Scan for the cell matching the given text and deliver its (X, Y) coordinate at center. 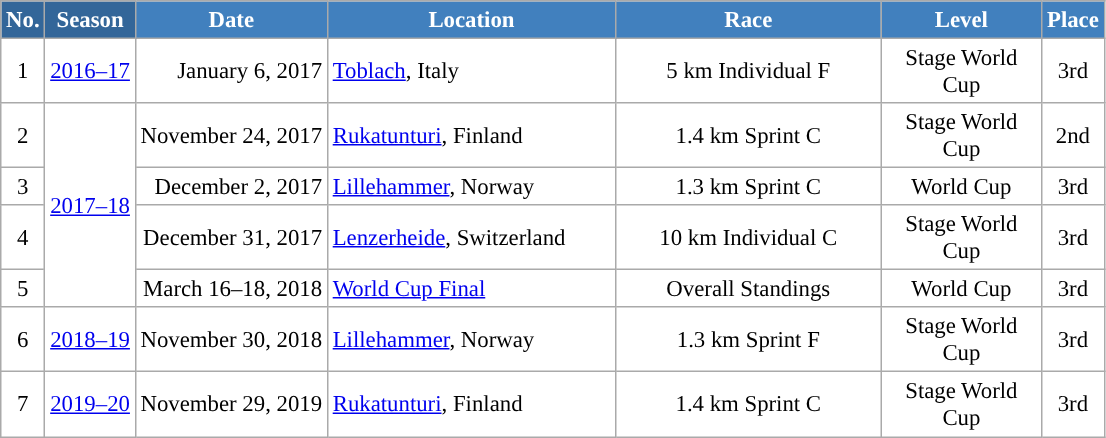
March 16–18, 2018 (231, 289)
1.3 km Sprint C (748, 187)
Place (1073, 20)
Race (748, 20)
2nd (1073, 136)
6 (23, 340)
Season (90, 20)
5 (23, 289)
1.3 km Sprint F (748, 340)
10 km Individual C (748, 238)
3 (23, 187)
November 30, 2018 (231, 340)
Date (231, 20)
2018–19 (90, 340)
November 24, 2017 (231, 136)
1 (23, 72)
World Cup Final (471, 289)
Lenzerheide, Switzerland (471, 238)
2016–17 (90, 72)
January 6, 2017 (231, 72)
December 31, 2017 (231, 238)
Level (962, 20)
December 2, 2017 (231, 187)
4 (23, 238)
2017–18 (90, 205)
7 (23, 404)
Toblach, Italy (471, 72)
Location (471, 20)
Overall Standings (748, 289)
5 km Individual F (748, 72)
2019–20 (90, 404)
November 29, 2019 (231, 404)
No. (23, 20)
2 (23, 136)
